For the text-containing cell, return its midpoint in (X, Y) coordinate format. 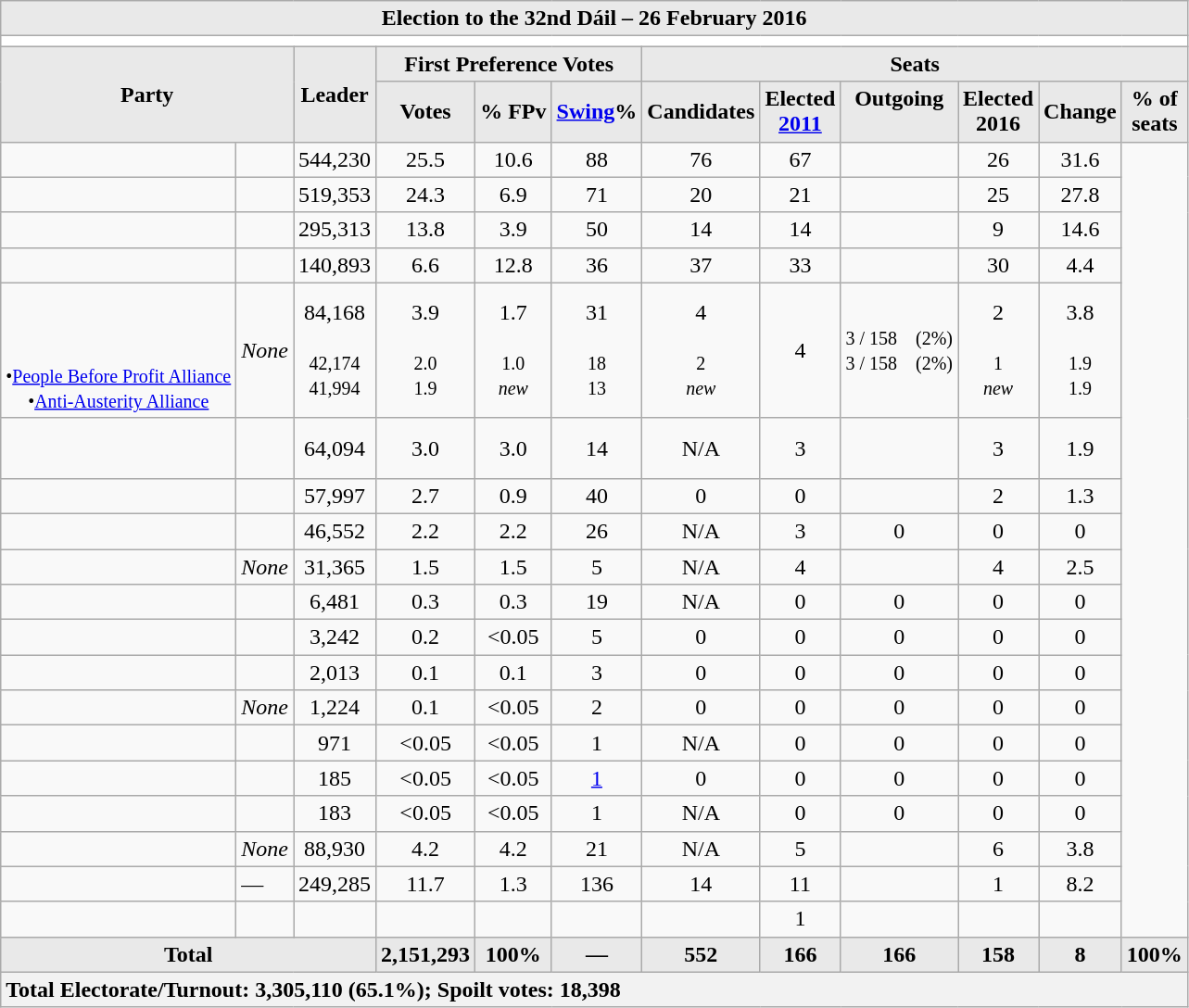
10.6 (513, 159)
1.7 1.0new (513, 350)
36 (597, 265)
25.5 (426, 159)
6 (999, 849)
42new (701, 350)
1.9 (1081, 448)
Total Electorate/Turnout: 3,305,110 (65.1%); Spoilt votes: 18,398 (595, 989)
13.8 (426, 230)
136 (597, 884)
Elected2011 (801, 111)
88 (597, 159)
2,151,293 (426, 954)
Seats (916, 64)
2,013 (335, 673)
Candidates (701, 111)
71 (597, 195)
Votes (426, 111)
2 1new (999, 350)
Elected2016 (999, 111)
295,313 (335, 230)
% FPv (513, 111)
9 (999, 230)
19 (597, 602)
•People Before Profit Alliance•Anti-Austerity Alliance (119, 350)
3.92.01.9 (426, 350)
57,997 (335, 496)
31,365 (335, 566)
4.4 (1081, 265)
76 (701, 159)
12.8 (513, 265)
40 (597, 496)
140,893 (335, 265)
519,353 (335, 195)
3.8 (1081, 849)
185 (335, 778)
31.6 (1081, 159)
64,094 (335, 448)
2.7 (426, 496)
46,552 (335, 531)
544,230 (335, 159)
3,242 (335, 637)
183 (335, 813)
1,224 (335, 708)
3.81.91.9 (1081, 350)
Change (1081, 111)
24.3 (426, 195)
50 (597, 230)
14.6 (1081, 230)
0.9 (513, 496)
6.6 (426, 265)
Outgoing (899, 111)
6.9 (513, 195)
Total (189, 954)
Leader (335, 94)
27.8 (1081, 195)
67 (801, 159)
% of seats (1155, 111)
84,16842,17441,994 (335, 350)
311813 (597, 350)
3.9 (513, 230)
158 (999, 954)
552 (701, 954)
0.2 (426, 637)
30 (999, 265)
2.5 (1081, 566)
Party (147, 94)
11 (801, 884)
Swing% (597, 111)
3 / 158 (2%)3 / 158 (2%) (899, 350)
25 (999, 195)
249,285 (335, 884)
First Preference Votes (510, 64)
Election to the 32nd Dáil – 26 February 2016 (595, 19)
6,481 (335, 602)
20 (701, 195)
8.2 (1081, 884)
11.7 (426, 884)
971 (335, 743)
33 (801, 265)
37 (701, 265)
88,930 (335, 849)
8 (1081, 954)
